Output the [x, y] coordinate of the center of the cell containing the given text.  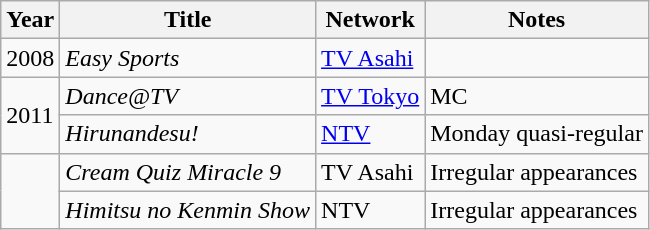
Himitsu no Kenmin Show [188, 210]
2011 [30, 115]
Dance@TV [188, 96]
MC [537, 96]
Cream Quiz Miracle 9 [188, 172]
Year [30, 20]
Monday quasi-regular [537, 134]
Easy Sports [188, 58]
Network [370, 20]
TV Tokyo [370, 96]
Notes [537, 20]
Hirunandesu! [188, 134]
Title [188, 20]
2008 [30, 58]
